For the text-containing cell, return its midpoint in (X, Y) coordinate format. 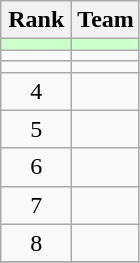
Team (106, 20)
5 (36, 129)
4 (36, 91)
7 (36, 205)
8 (36, 243)
Rank (36, 20)
6 (36, 167)
